Find where the given text appears and provide that cell's center as (X, Y) coordinate. 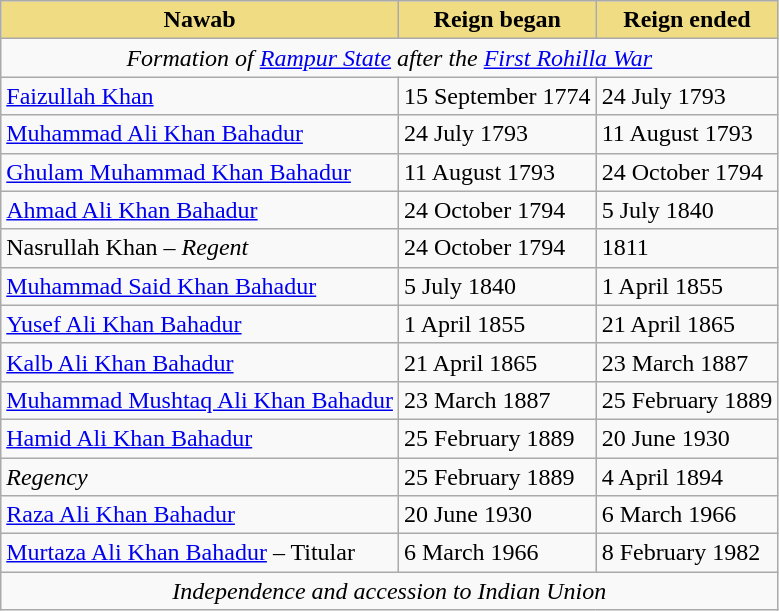
4 April 1894 (687, 477)
Muhammad Mushtaq Ali Khan Bahadur (200, 400)
8 February 1982 (687, 553)
Ahmad Ali Khan Bahadur (200, 210)
Muhammad Said Khan Bahadur (200, 286)
Regency (200, 477)
Nawab (200, 20)
Independence and accession to Indian Union (390, 591)
Reign began (497, 20)
Muhammad Ali Khan Bahadur (200, 134)
15 September 1774 (497, 96)
Hamid Ali Khan Bahadur (200, 438)
Murtaza Ali Khan Bahadur – Titular (200, 553)
Faizullah Khan (200, 96)
Kalb Ali Khan Bahadur (200, 362)
Yusef Ali Khan Bahadur (200, 324)
Ghulam Muhammad Khan Bahadur (200, 172)
Raza Ali Khan Bahadur (200, 515)
Nasrullah Khan – Regent (200, 248)
1811 (687, 248)
Reign ended (687, 20)
Formation of Rampur State after the First Rohilla War (390, 58)
